Locate the cell with the specified text and output its [X, Y] center coordinate. 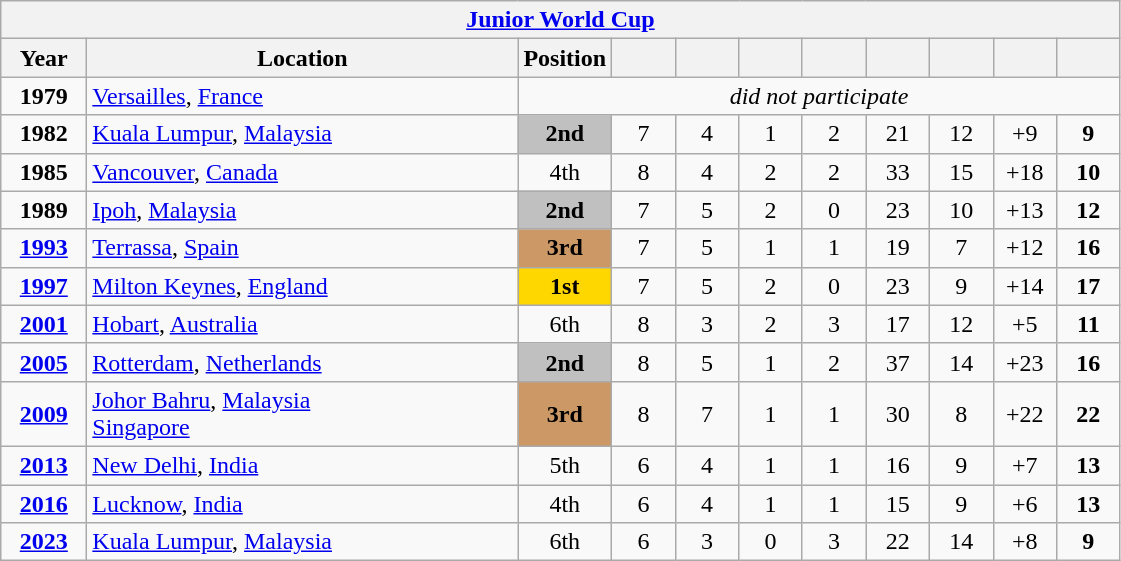
1979 [44, 96]
+9 [1025, 134]
+23 [1025, 362]
2013 [44, 465]
Terrassa, Spain [302, 248]
did not participate [819, 96]
1982 [44, 134]
1985 [44, 172]
30 [898, 414]
+14 [1025, 286]
1989 [44, 210]
+7 [1025, 465]
37 [898, 362]
1993 [44, 248]
+6 [1025, 503]
Versailles, France [302, 96]
Junior World Cup [560, 20]
5th [565, 465]
1st [565, 286]
19 [898, 248]
Location [302, 58]
2016 [44, 503]
33 [898, 172]
Johor Bahru, Malaysia Singapore [302, 414]
+8 [1025, 542]
2009 [44, 414]
Hobart, Australia [302, 324]
Lucknow, India [302, 503]
2005 [44, 362]
+13 [1025, 210]
21 [898, 134]
2023 [44, 542]
New Delhi, India [302, 465]
Rotterdam, Netherlands [302, 362]
Vancouver, Canada [302, 172]
2001 [44, 324]
11 [1089, 324]
+5 [1025, 324]
Position [565, 58]
1997 [44, 286]
+12 [1025, 248]
Year [44, 58]
Milton Keynes, England [302, 286]
+18 [1025, 172]
+22 [1025, 414]
Ipoh, Malaysia [302, 210]
